Search for the cell housing the specified text and yield its [x, y] center coordinate. 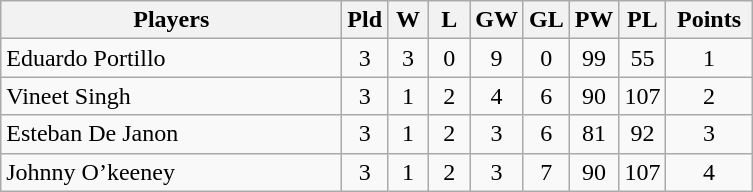
99 [594, 58]
PL [642, 20]
Esteban De Janon [172, 134]
L [450, 20]
Points [709, 20]
92 [642, 134]
Eduardo Portillo [172, 58]
Players [172, 20]
Vineet Singh [172, 96]
81 [594, 134]
9 [497, 58]
W [408, 20]
GW [497, 20]
Johnny O’keeney [172, 172]
PW [594, 20]
GL [546, 20]
55 [642, 58]
Pld [365, 20]
7 [546, 172]
